Capture the cell that displays the provided text and extract its [X, Y] central coordinate. 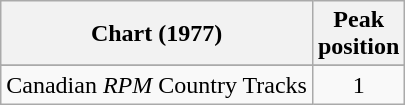
Peakposition [358, 34]
1 [358, 85]
Chart (1977) [157, 34]
Canadian RPM Country Tracks [157, 85]
